Scan for the cell matching the given text and deliver its (X, Y) coordinate at center. 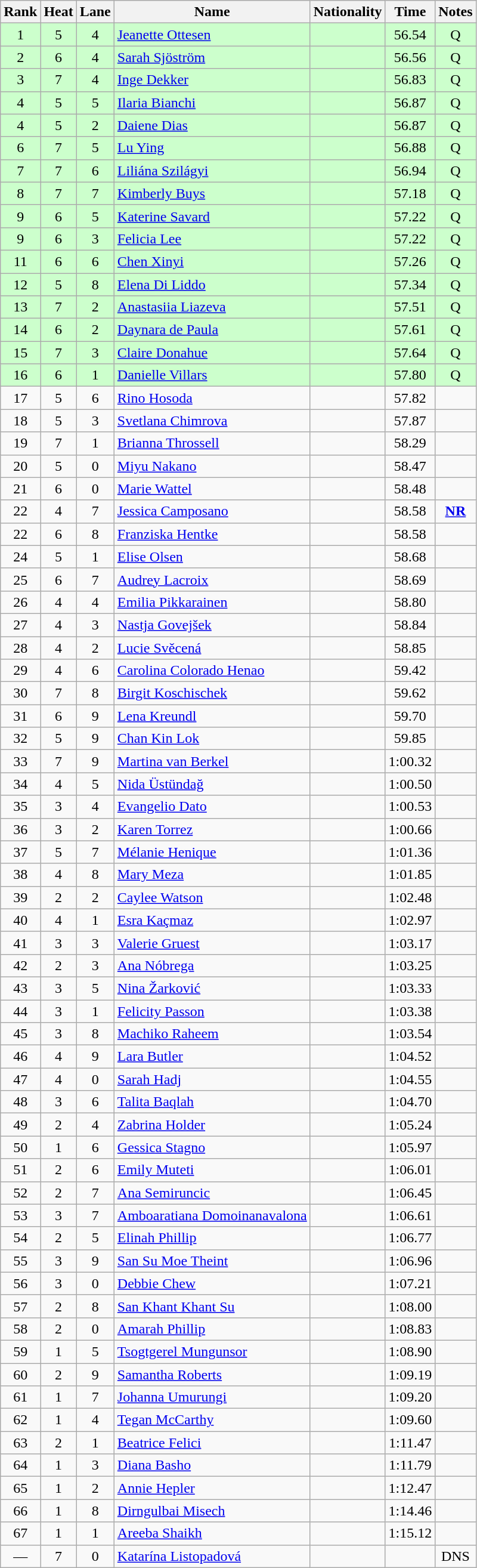
37 (20, 852)
59 (20, 1351)
Beatrice Felici (212, 1443)
Talita Baqlah (212, 1102)
Daynara de Paula (212, 330)
21 (20, 489)
Zabrina Holder (212, 1125)
Emilia Pikkarainen (212, 602)
Svetlana Chimrova (212, 421)
48 (20, 1102)
Areeba Shaikh (212, 1533)
1:04.55 (410, 1079)
39 (20, 897)
58.80 (410, 602)
64 (20, 1465)
38 (20, 875)
1:11.47 (410, 1443)
Lucie Svěcená (212, 647)
1:04.70 (410, 1102)
33 (20, 761)
Heat (58, 12)
67 (20, 1533)
1:00.32 (410, 761)
44 (20, 1011)
Inge Dekker (212, 80)
Nationality (348, 12)
56.83 (410, 80)
58.47 (410, 466)
1:12.47 (410, 1488)
Notes (456, 12)
1:09.20 (410, 1397)
28 (20, 647)
56 (20, 1283)
Liliána Szilágyi (212, 171)
Esra Kaçmaz (212, 920)
62 (20, 1420)
57.51 (410, 307)
Elena Di Liddo (212, 285)
Martina van Berkel (212, 761)
1:09.60 (410, 1420)
25 (20, 579)
60 (20, 1374)
Samantha Roberts (212, 1374)
19 (20, 443)
1:03.54 (410, 1034)
1:05.24 (410, 1125)
Miyu Nakano (212, 466)
12 (20, 285)
1:01.36 (410, 852)
Sarah Sjöström (212, 57)
26 (20, 602)
Johanna Umurungi (212, 1397)
20 (20, 466)
Gessica Stagno (212, 1147)
58.85 (410, 647)
Nastja Govejšek (212, 625)
1:06.45 (410, 1193)
1:03.33 (410, 988)
57.61 (410, 330)
18 (20, 421)
Machiko Raheem (212, 1034)
Carolina Colorado Henao (212, 671)
30 (20, 693)
58.68 (410, 557)
Jessica Camposano (212, 511)
59.62 (410, 693)
Lara Butler (212, 1057)
Nina Žarković (212, 988)
1:15.12 (410, 1533)
Name (212, 12)
Mary Meza (212, 875)
Caylee Watson (212, 897)
13 (20, 307)
63 (20, 1443)
40 (20, 920)
Ilaria Bianchi (212, 103)
27 (20, 625)
1:05.97 (410, 1147)
58.69 (410, 579)
1:00.53 (410, 807)
57.82 (410, 398)
Annie Hepler (212, 1488)
54 (20, 1238)
1:02.97 (410, 920)
56.54 (410, 35)
Rank (20, 12)
Elise Olsen (212, 557)
Ana Nóbrega (212, 965)
Katerine Savard (212, 216)
Lena Kreundl (212, 716)
Evangelio Dato (212, 807)
58 (20, 1329)
61 (20, 1397)
Sarah Hadj (212, 1079)
Lu Ying (212, 148)
45 (20, 1034)
58.29 (410, 443)
Elinah Phillip (212, 1238)
1:01.85 (410, 875)
16 (20, 375)
59.70 (410, 716)
15 (20, 353)
Rino Hosoda (212, 398)
1:08.83 (410, 1329)
Marie Wattel (212, 489)
Katarína Listopadová (212, 1556)
Amboaratiana Domoinanavalona (212, 1215)
17 (20, 398)
42 (20, 965)
Emily Muteti (212, 1170)
1:03.17 (410, 943)
Chan Kin Lok (212, 739)
Danielle Villars (212, 375)
1:03.38 (410, 1011)
1:07.21 (410, 1283)
Felicia Lee (212, 239)
1:08.00 (410, 1306)
53 (20, 1215)
36 (20, 829)
34 (20, 784)
Chen Xinyi (212, 261)
Daiene Dias (212, 125)
1:06.77 (410, 1238)
Mélanie Henique (212, 852)
NR (456, 511)
1:04.52 (410, 1057)
43 (20, 988)
41 (20, 943)
57.18 (410, 193)
DNS (456, 1556)
46 (20, 1057)
58.48 (410, 489)
Ana Semiruncic (212, 1193)
56.88 (410, 148)
Amarah Phillip (212, 1329)
1:00.66 (410, 829)
1:00.50 (410, 784)
59.85 (410, 739)
Tegan McCarthy (212, 1420)
San Khant Khant Su (212, 1306)
Lane (95, 12)
Tsogtgerel Mungunsor (212, 1351)
57.87 (410, 421)
Kimberly Buys (212, 193)
1:06.61 (410, 1215)
29 (20, 671)
Felicity Passon (212, 1011)
Claire Donahue (212, 353)
Valerie Gruest (212, 943)
Time (410, 12)
57 (20, 1306)
— (20, 1556)
57.26 (410, 261)
49 (20, 1125)
58.84 (410, 625)
Franziska Hentke (212, 534)
Nida Üstündağ (212, 784)
57.80 (410, 375)
1:06.01 (410, 1170)
1:06.96 (410, 1261)
Birgit Koschischek (212, 693)
55 (20, 1261)
Brianna Throssell (212, 443)
Audrey Lacroix (212, 579)
Jeanette Ottesen (212, 35)
1:03.25 (410, 965)
47 (20, 1079)
56.94 (410, 171)
Anastasiia Liazeva (212, 307)
San Su Moe Theint (212, 1261)
51 (20, 1170)
1:09.19 (410, 1374)
Debbie Chew (212, 1283)
1:11.79 (410, 1465)
32 (20, 739)
11 (20, 261)
50 (20, 1147)
59.42 (410, 671)
31 (20, 716)
66 (20, 1511)
24 (20, 557)
1:08.90 (410, 1351)
35 (20, 807)
52 (20, 1193)
Dirngulbai Misech (212, 1511)
14 (20, 330)
56.56 (410, 57)
57.34 (410, 285)
1:02.48 (410, 897)
Karen Torrez (212, 829)
57.64 (410, 353)
Diana Basho (212, 1465)
1:14.46 (410, 1511)
65 (20, 1488)
